Detect which cell encompasses the target text, then output its (x, y) center coordinate. 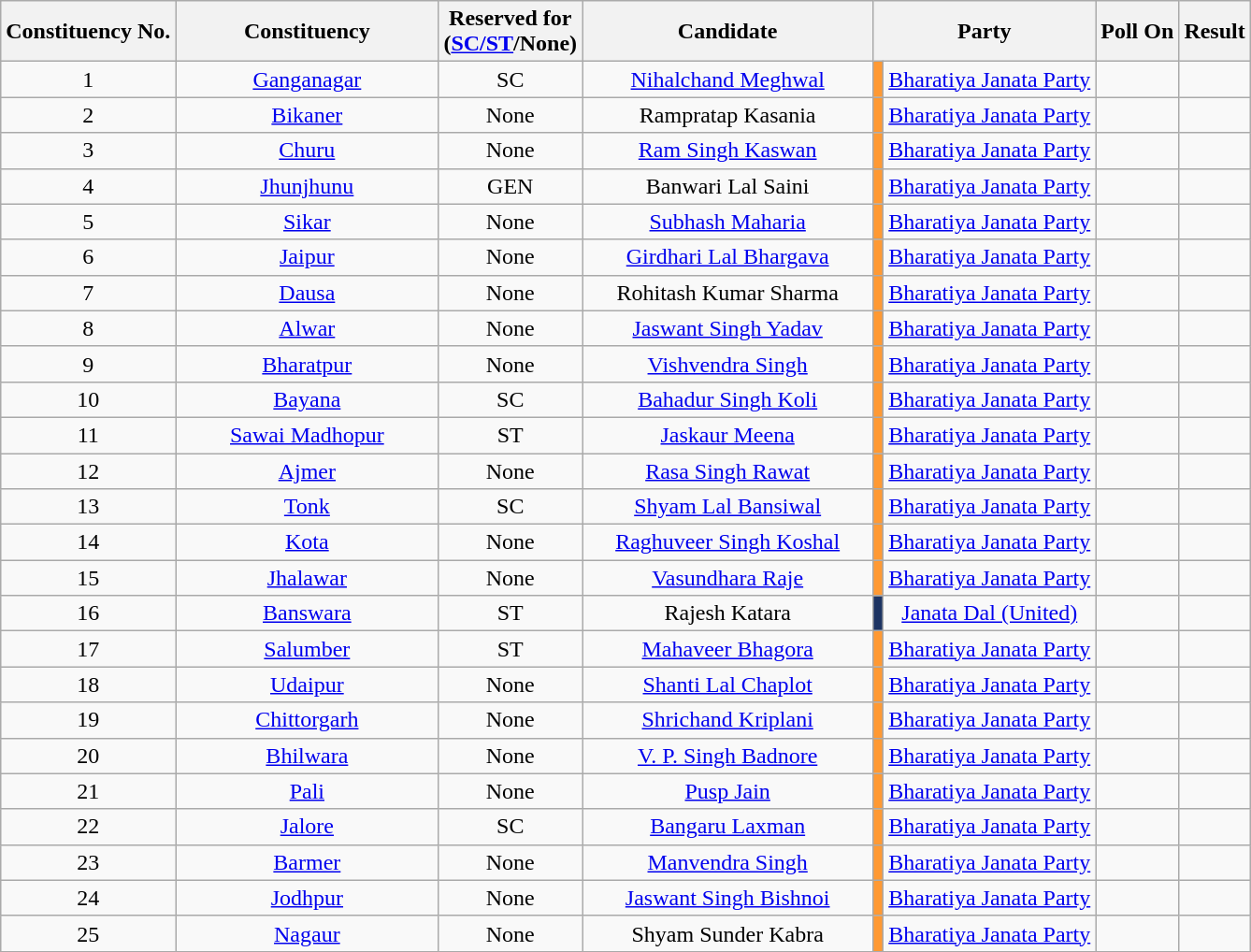
Constituency No. (88, 32)
Subhash Maharia (727, 222)
Ajmer (307, 470)
Bikaner (307, 115)
Bangaru Laxman (727, 827)
Bhilwara (307, 756)
16 (88, 613)
Barmer (307, 862)
7 (88, 293)
Jaskaur Meena (727, 435)
Chittorgarh (307, 720)
Result (1215, 32)
Bharatpur (307, 364)
Jhalawar (307, 578)
12 (88, 470)
10 (88, 399)
25 (88, 933)
20 (88, 756)
Shyam Sunder Kabra (727, 933)
2 (88, 115)
15 (88, 578)
Rohitash Kumar Sharma (727, 293)
Ganganagar (307, 79)
Party (985, 32)
GEN (510, 186)
Churu (307, 151)
Raghuveer Singh Koshal (727, 542)
Janata Dal (United) (989, 613)
Rasa Singh Rawat (727, 470)
Mahaveer Bhagora (727, 649)
1 (88, 79)
Nagaur (307, 933)
14 (88, 542)
Bayana (307, 399)
Jaipur (307, 257)
19 (88, 720)
5 (88, 222)
8 (88, 328)
Shanti Lal Chaplot (727, 685)
Kota (307, 542)
24 (88, 898)
Sikar (307, 222)
Banswara (307, 613)
18 (88, 685)
6 (88, 257)
Shrichand Kriplani (727, 720)
17 (88, 649)
Salumber (307, 649)
Jaswant Singh Bishnoi (727, 898)
Candidate (727, 32)
Manvendra Singh (727, 862)
Dausa (307, 293)
Girdhari Lal Bhargava (727, 257)
Jodhpur (307, 898)
V. P. Singh Badnore (727, 756)
Nihalchand Meghwal (727, 79)
Bahadur Singh Koli (727, 399)
Pusp Jain (727, 791)
Rampratap Kasania (727, 115)
Vasundhara Raje (727, 578)
Udaipur (307, 685)
21 (88, 791)
Reserved for(SC/ST/None) (510, 32)
9 (88, 364)
Vishvendra Singh (727, 364)
Jalore (307, 827)
Poll On (1137, 32)
Shyam Lal Bansiwal (727, 507)
Pali (307, 791)
4 (88, 186)
11 (88, 435)
Alwar (307, 328)
22 (88, 827)
Tonk (307, 507)
Constituency (307, 32)
Jaswant Singh Yadav (727, 328)
23 (88, 862)
Sawai Madhopur (307, 435)
3 (88, 151)
Banwari Lal Saini (727, 186)
13 (88, 507)
Jhunjhunu (307, 186)
Ram Singh Kaswan (727, 151)
Rajesh Katara (727, 613)
